Capture the cell that displays the provided text and extract its [X, Y] central coordinate. 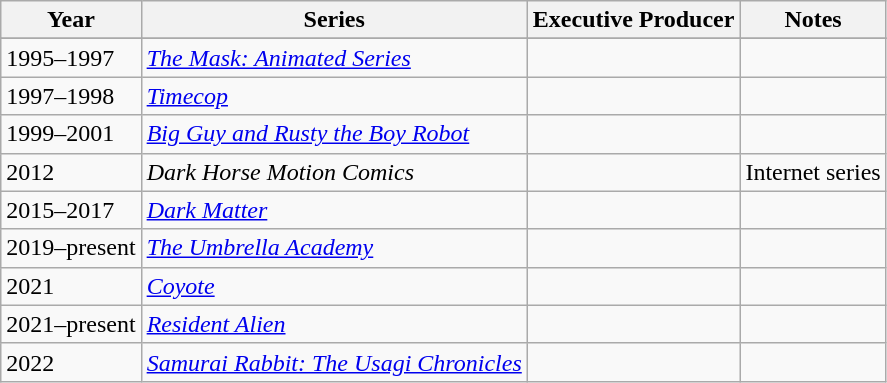
2022 [71, 362]
Dark Matter [334, 210]
Samurai Rabbit: The Usagi Chronicles [334, 362]
Timecop [334, 96]
Internet series [813, 172]
The Mask: Animated Series [334, 58]
1997–1998 [71, 96]
2021–present [71, 324]
Coyote [334, 286]
2015–2017 [71, 210]
The Umbrella Academy [334, 248]
2021 [71, 286]
1999–2001 [71, 134]
Series [334, 20]
Notes [813, 20]
Big Guy and Rusty the Boy Robot [334, 134]
Year [71, 20]
Resident Alien [334, 324]
Dark Horse Motion Comics [334, 172]
2012 [71, 172]
1995–1997 [71, 58]
2019–present [71, 248]
Executive Producer [634, 20]
